Find where the given text appears and provide that cell's center as (X, Y) coordinate. 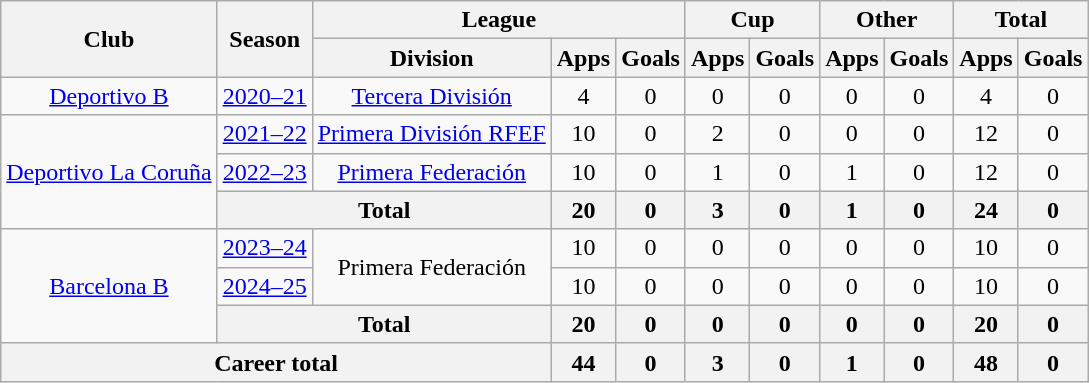
Deportivo La Coruña (109, 172)
Tercera División (432, 96)
Season (264, 39)
Club (109, 39)
Barcelona B (109, 286)
2020–21 (264, 96)
Other (887, 20)
24 (986, 210)
2022–23 (264, 172)
League (498, 20)
Career total (276, 362)
Deportivo B (109, 96)
2021–22 (264, 134)
48 (986, 362)
Primera División RFEF (432, 134)
Cup (752, 20)
2 (717, 134)
2024–25 (264, 286)
Division (432, 58)
44 (583, 362)
2023–24 (264, 248)
